Provide the (X, Y) coordinate of the cell's center where the given text is located.  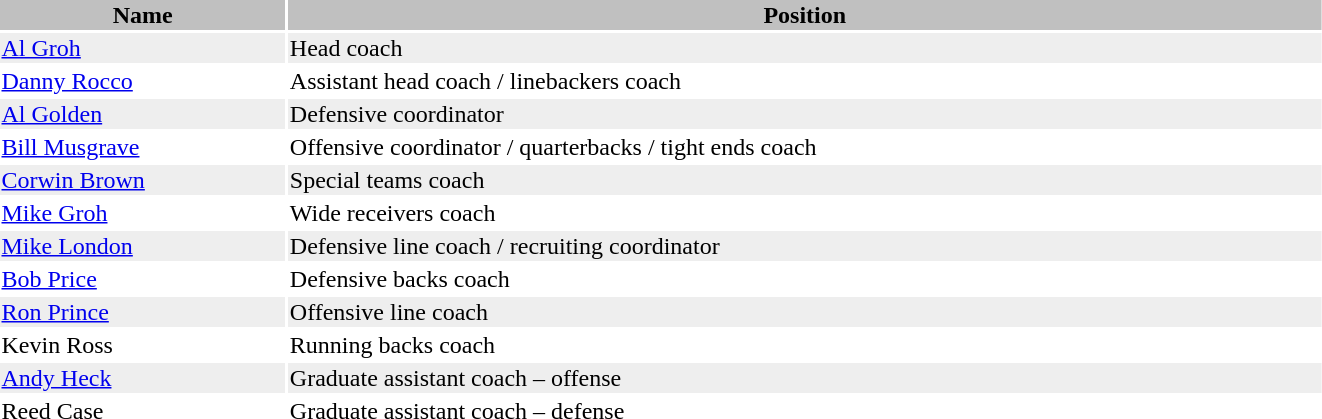
Corwin Brown (142, 180)
Defensive coordinator (804, 114)
Defensive line coach / recruiting coordinator (804, 246)
Al Golden (142, 114)
Assistant head coach / linebackers coach (804, 81)
Offensive coordinator / quarterbacks / tight ends coach (804, 147)
Bob Price (142, 279)
Mike Groh (142, 213)
Al Groh (142, 48)
Mike London (142, 246)
Running backs coach (804, 345)
Offensive line coach (804, 312)
Name (142, 15)
Graduate assistant coach – offense (804, 378)
Ron Prince (142, 312)
Defensive backs coach (804, 279)
Danny Rocco (142, 81)
Special teams coach (804, 180)
Andy Heck (142, 378)
Wide receivers coach (804, 213)
Bill Musgrave (142, 147)
Position (804, 15)
Kevin Ross (142, 345)
Head coach (804, 48)
